For the text-containing cell, return its midpoint in [x, y] coordinate format. 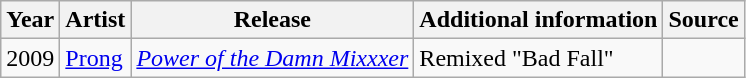
Prong [96, 58]
Additional information [538, 20]
Release [272, 20]
Year [30, 20]
Remixed "Bad Fall" [538, 58]
Source [704, 20]
Artist [96, 20]
Power of the Damn Mixxxer [272, 58]
2009 [30, 58]
